Scan for the cell matching the given text and deliver its (X, Y) coordinate at center. 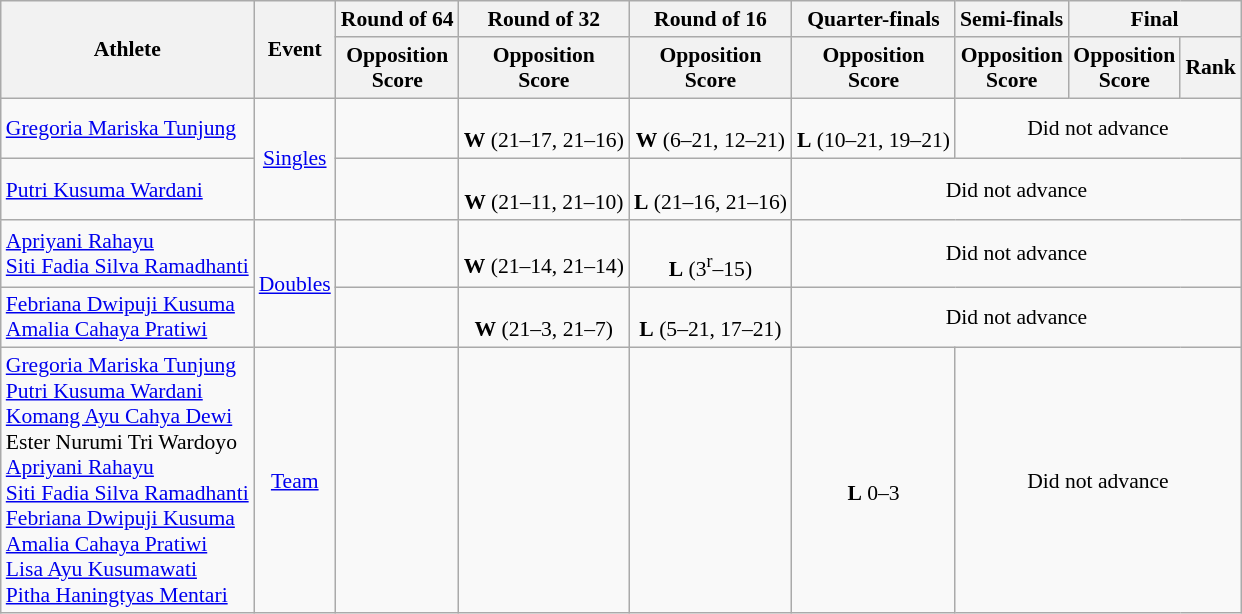
Putri Kusuma Wardani (128, 190)
Apriyani RahayuSiti Fadia Silva Ramadhanti (128, 254)
Semi-finals (1012, 19)
Team (295, 480)
L 0–3 (874, 480)
W (21–14, 21–14) (544, 254)
Doubles (295, 284)
L (5–21, 17–21) (710, 318)
L (10–21, 19–21) (874, 128)
Final (1154, 19)
W (21–3, 21–7) (544, 318)
Singles (295, 159)
Febriana Dwipuji KusumaAmalia Cahaya Pratiwi (128, 318)
Quarter-finals (874, 19)
L (21–16, 21–16) (710, 190)
L (3r–15) (710, 254)
Round of 32 (544, 19)
Athlete (128, 50)
W (21–11, 21–10) (544, 190)
Round of 16 (710, 19)
Gregoria Mariska Tunjung (128, 128)
Rank (1210, 68)
W (6–21, 12–21) (710, 128)
Round of 64 (398, 19)
W (21–17, 21–16) (544, 128)
Event (295, 50)
